Pinpoint the cell where the given text exists, returning its [X, Y] midpoint coordinate. 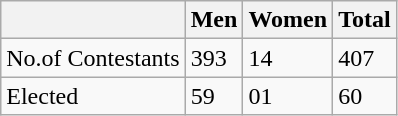
59 [214, 96]
393 [214, 58]
Elected [93, 96]
Men [214, 20]
407 [365, 58]
No.of Contestants [93, 58]
01 [288, 96]
Women [288, 20]
14 [288, 58]
Total [365, 20]
60 [365, 96]
